Identify which cell holds the provided text, then report its [x, y] central coordinate. 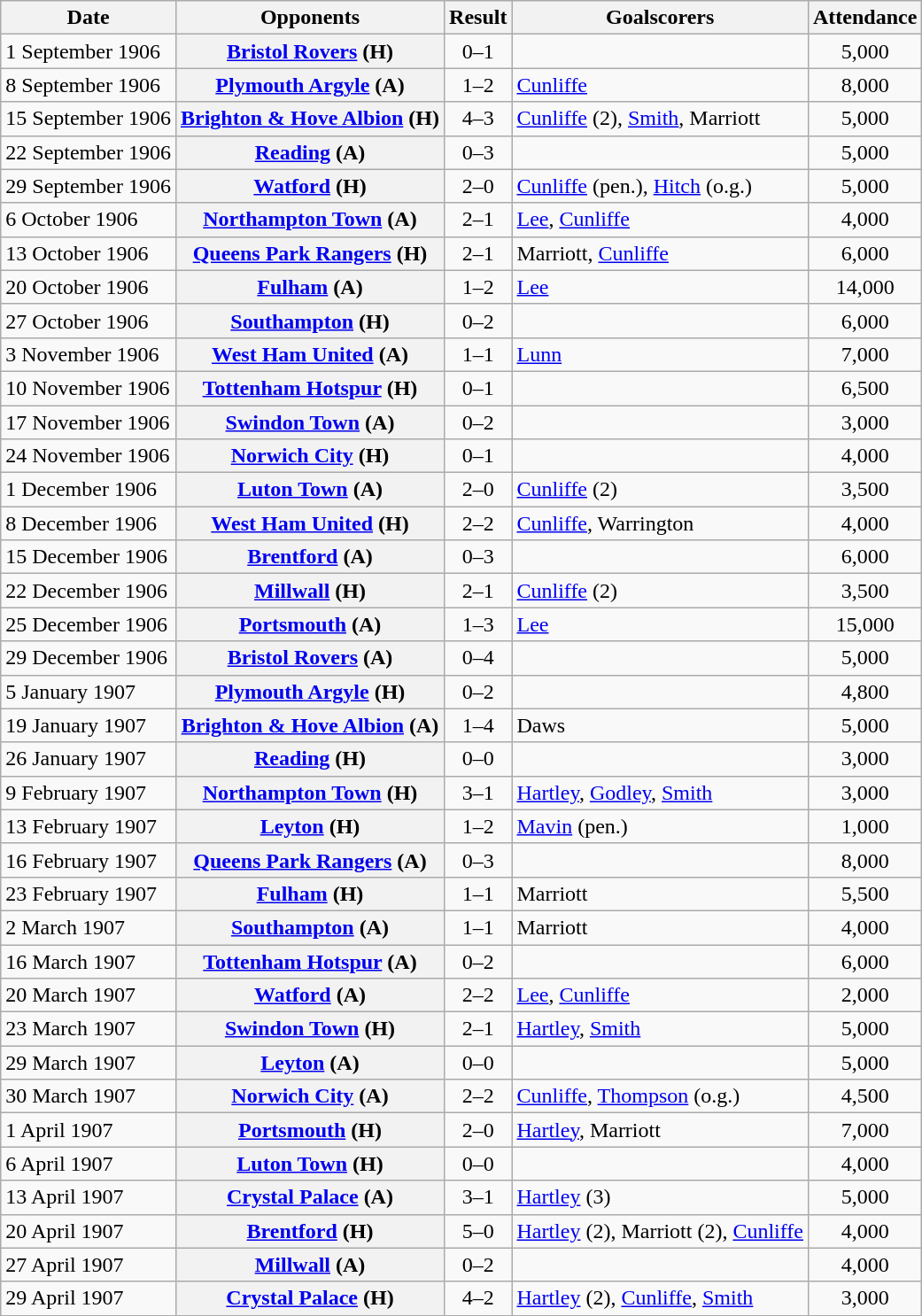
22 December 1906 [89, 591]
Millwall (H) [310, 591]
19 January 1907 [89, 725]
Hartley (2), Marriott (2), Cunliffe [661, 1231]
Mavin (pen.) [661, 826]
Daws [661, 725]
29 December 1906 [89, 658]
29 April 1907 [89, 1298]
Marriott, Cunliffe [661, 253]
Bristol Rovers (H) [310, 51]
Portsmouth (H) [310, 1130]
20 April 1907 [89, 1231]
Cunliffe (pen.), Hitch (o.g.) [661, 186]
Southampton (A) [310, 927]
Goalscorers [661, 18]
Bristol Rovers (A) [310, 658]
Luton Town (H) [310, 1164]
Brighton & Hove Albion (A) [310, 725]
13 October 1906 [89, 253]
5–0 [478, 1231]
Crystal Palace (H) [310, 1298]
25 December 1906 [89, 624]
Attendance [864, 18]
Hartley, Godley, Smith [661, 793]
20 March 1907 [89, 995]
Swindon Town (A) [310, 422]
6,500 [864, 388]
West Ham United (A) [310, 354]
23 March 1907 [89, 1029]
Hartley, Smith [661, 1029]
29 September 1906 [89, 186]
26 January 1907 [89, 759]
24 November 1906 [89, 456]
Date [89, 18]
Watford (A) [310, 995]
Fulham (H) [310, 894]
Queens Park Rangers (H) [310, 253]
13 April 1907 [89, 1197]
Norwich City (A) [310, 1096]
1,000 [864, 826]
1–3 [478, 624]
22 September 1906 [89, 152]
10 November 1906 [89, 388]
Brentford (A) [310, 557]
4,800 [864, 692]
Reading (H) [310, 759]
15,000 [864, 624]
8 December 1906 [89, 523]
3 November 1906 [89, 354]
6 October 1906 [89, 220]
Hartley, Marriott [661, 1130]
Fulham (A) [310, 287]
15 December 1906 [89, 557]
Result [478, 18]
Luton Town (A) [310, 490]
Crystal Palace (A) [310, 1197]
Lunn [661, 354]
1 April 1907 [89, 1130]
16 February 1907 [89, 860]
Northampton Town (H) [310, 793]
2,000 [864, 995]
4,500 [864, 1096]
0–4 [478, 658]
West Ham United (H) [310, 523]
20 October 1906 [89, 287]
1 September 1906 [89, 51]
Plymouth Argyle (H) [310, 692]
Brentford (H) [310, 1231]
13 February 1907 [89, 826]
27 October 1906 [89, 321]
9 February 1907 [89, 793]
Cunliffe, Thompson (o.g.) [661, 1096]
4–3 [478, 119]
Millwall (A) [310, 1265]
Cunliffe [661, 85]
27 April 1907 [89, 1265]
Opponents [310, 18]
23 February 1907 [89, 894]
Portsmouth (A) [310, 624]
Norwich City (H) [310, 456]
17 November 1906 [89, 422]
Watford (H) [310, 186]
Tottenham Hotspur (H) [310, 388]
Reading (A) [310, 152]
Plymouth Argyle (A) [310, 85]
15 September 1906 [89, 119]
Hartley (2), Cunliffe, Smith [661, 1298]
29 March 1907 [89, 1063]
Northampton Town (A) [310, 220]
Southampton (H) [310, 321]
1 December 1906 [89, 490]
Cunliffe (2), Smith, Marriott [661, 119]
Tottenham Hotspur (A) [310, 961]
5,500 [864, 894]
Leyton (H) [310, 826]
16 March 1907 [89, 961]
2 March 1907 [89, 927]
1–4 [478, 725]
30 March 1907 [89, 1096]
5 January 1907 [89, 692]
8 September 1906 [89, 85]
Swindon Town (H) [310, 1029]
Hartley (3) [661, 1197]
4–2 [478, 1298]
14,000 [864, 287]
Cunliffe, Warrington [661, 523]
Brighton & Hove Albion (H) [310, 119]
Queens Park Rangers (A) [310, 860]
Leyton (A) [310, 1063]
6 April 1907 [89, 1164]
